Return the (X, Y) coordinate for the center point of the cell that contains the specified text.  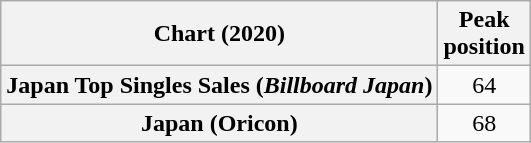
64 (484, 85)
Chart (2020) (220, 34)
Peakposition (484, 34)
Japan (Oricon) (220, 123)
68 (484, 123)
Japan Top Singles Sales (Billboard Japan) (220, 85)
